Identify which cell holds the provided text, then report its (x, y) central coordinate. 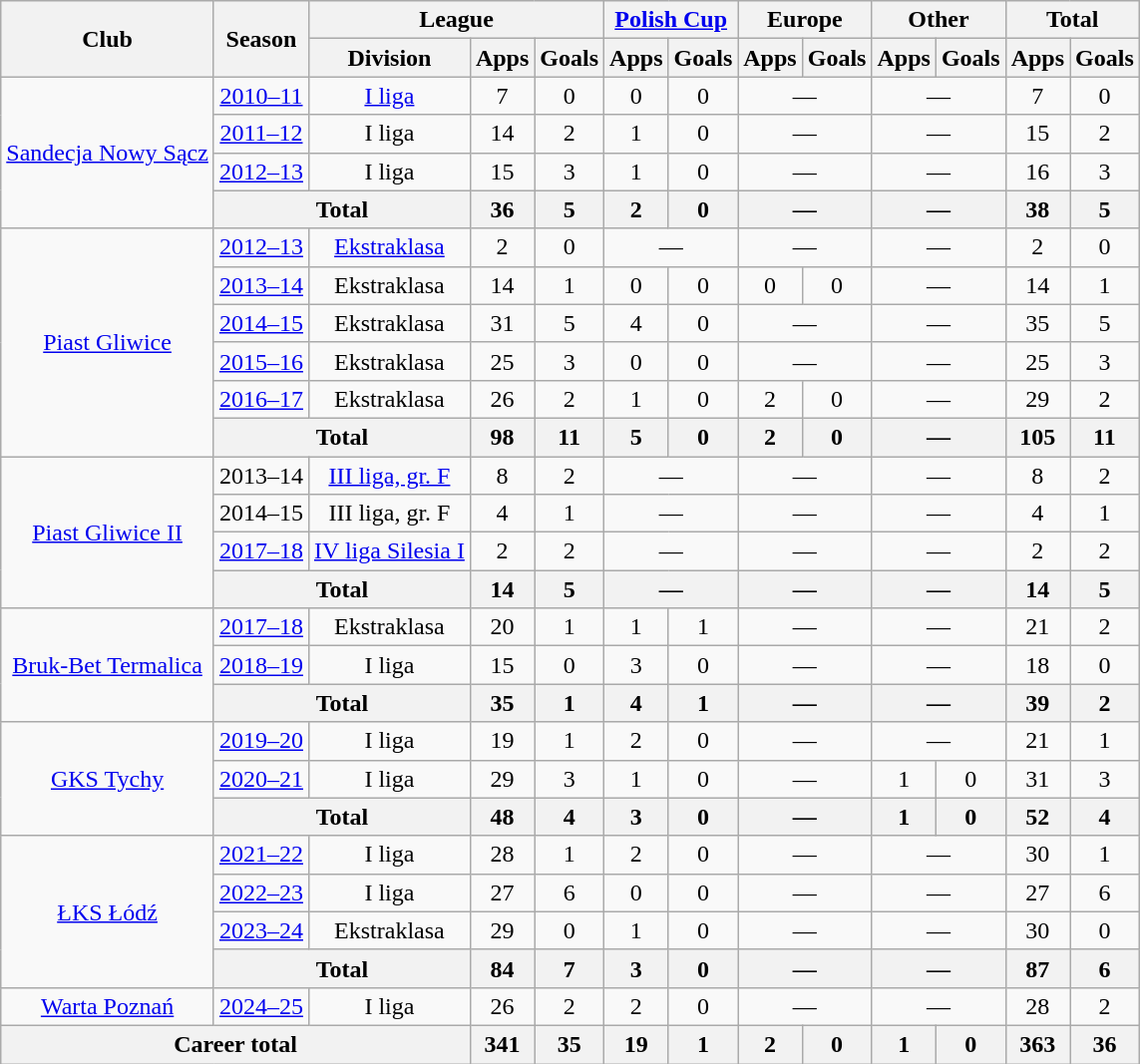
84 (502, 968)
87 (1037, 968)
38 (1037, 209)
39 (1037, 703)
ŁKS Łódź (108, 911)
Polish Cup (671, 20)
341 (502, 1044)
2015–16 (261, 361)
Warta Poznań (108, 1006)
Other (939, 20)
2018–19 (261, 665)
2011–12 (261, 134)
18 (1037, 665)
98 (502, 437)
2019–20 (261, 741)
IV liga Silesia I (389, 551)
2020–21 (261, 779)
Europe (805, 20)
16 (1037, 172)
20 (502, 627)
GKS Tychy (108, 779)
52 (1037, 817)
363 (1037, 1044)
Sandecja Nowy Sącz (108, 153)
League (456, 20)
2023–24 (261, 930)
2022–23 (261, 892)
Bruk-Bet Termalica (108, 665)
Season (261, 39)
2024–25 (261, 1006)
2010–11 (261, 96)
2016–17 (261, 399)
105 (1037, 437)
Career total (235, 1044)
48 (502, 817)
Division (389, 58)
2021–22 (261, 855)
Piast Gliwice II (108, 532)
Club (108, 39)
Piast Gliwice (108, 342)
